Determine the (X, Y) coordinate at the center of the cell enclosing the given text.  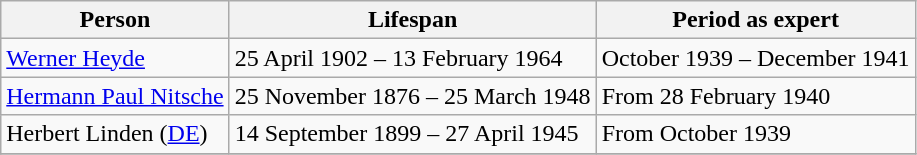
Herbert Linden (DE) (115, 134)
From October 1939 (756, 134)
Lifespan (412, 20)
Werner Heyde (115, 58)
From 28 February 1940 (756, 96)
25 November 1876 – 25 March 1948 (412, 96)
Hermann Paul Nitsche (115, 96)
Person (115, 20)
25 April 1902 – 13 February 1964 (412, 58)
14 September 1899 – 27 April 1945 (412, 134)
October 1939 – December 1941 (756, 58)
Period as expert (756, 20)
